Extract the (x, y) coordinate from the center of the cell holding the provided text.  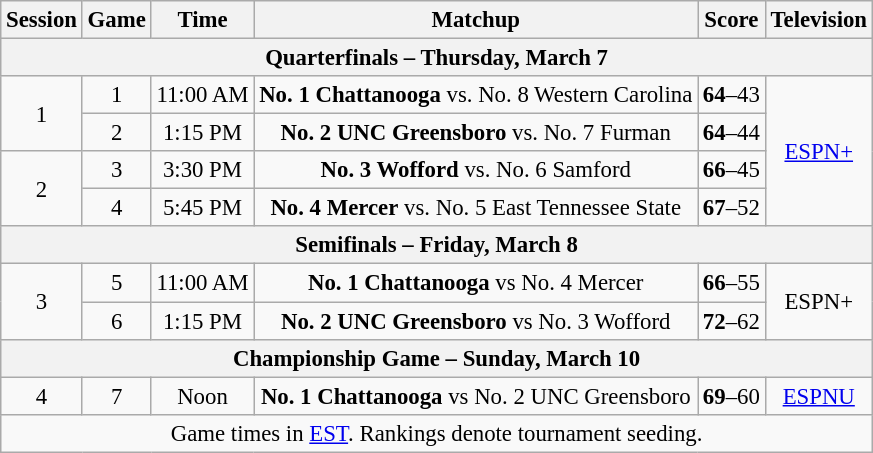
Quarterfinals – Thursday, March 7 (437, 58)
64–44 (732, 133)
No. 2 UNC Greensboro vs. No. 7 Furman (476, 133)
Session (42, 20)
Time (202, 20)
Noon (202, 396)
Championship Game – Sunday, March 10 (437, 358)
66–45 (732, 170)
6 (116, 321)
Matchup (476, 20)
69–60 (732, 396)
67–52 (732, 208)
No. 4 Mercer vs. No. 5 East Tennessee State (476, 208)
Game (116, 20)
72–62 (732, 321)
66–55 (732, 283)
No. 1 Chattanooga vs No. 4 Mercer (476, 283)
3:30 PM (202, 170)
Score (732, 20)
64–43 (732, 95)
No. 1 Chattanooga vs No. 2 UNC Greensboro (476, 396)
5:45 PM (202, 208)
5 (116, 283)
No. 3 Wofford vs. No. 6 Samford (476, 170)
No. 2 UNC Greensboro vs No. 3 Wofford (476, 321)
Game times in EST. Rankings denote tournament seeding. (437, 433)
Television (818, 20)
No. 1 Chattanooga vs. No. 8 Western Carolina (476, 95)
7 (116, 396)
Semifinals – Friday, March 8 (437, 245)
ESPNU (818, 396)
